From the cell containing the given text, extract its center point as (x, y) coordinate. 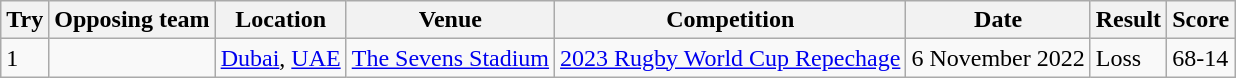
Competition (730, 20)
The Sevens Stadium (450, 58)
Try (25, 20)
Venue (450, 20)
Score (1201, 20)
1 (25, 58)
Loss (1128, 58)
Result (1128, 20)
2023 Rugby World Cup Repechage (730, 58)
6 November 2022 (998, 58)
Date (998, 20)
Location (280, 20)
Dubai, UAE (280, 58)
68-14 (1201, 58)
Opposing team (132, 20)
